Return [X, Y] of the center of cell containing provided text 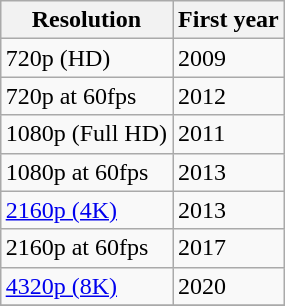
2020 [229, 286]
2017 [229, 248]
4320p (8K) [86, 286]
2011 [229, 134]
Resolution [86, 20]
2160p (4K) [86, 210]
2009 [229, 58]
2160p at 60fps [86, 248]
720p at 60fps [86, 96]
First year [229, 20]
720p (HD) [86, 58]
1080p (Full HD) [86, 134]
2012 [229, 96]
1080p at 60fps [86, 172]
